Capture the cell that displays the provided text and extract its (X, Y) central coordinate. 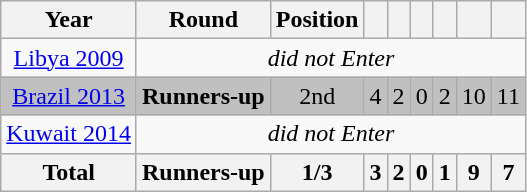
3 (376, 172)
10 (474, 96)
11 (508, 96)
1/3 (317, 172)
Year (69, 20)
9 (474, 172)
2nd (317, 96)
1 (444, 172)
Round (203, 20)
Position (317, 20)
Brazil 2013 (69, 96)
4 (376, 96)
7 (508, 172)
Total (69, 172)
Kuwait 2014 (69, 134)
Libya 2009 (69, 58)
